Provide the (X, Y) coordinate of the cell's center where the given text is located.  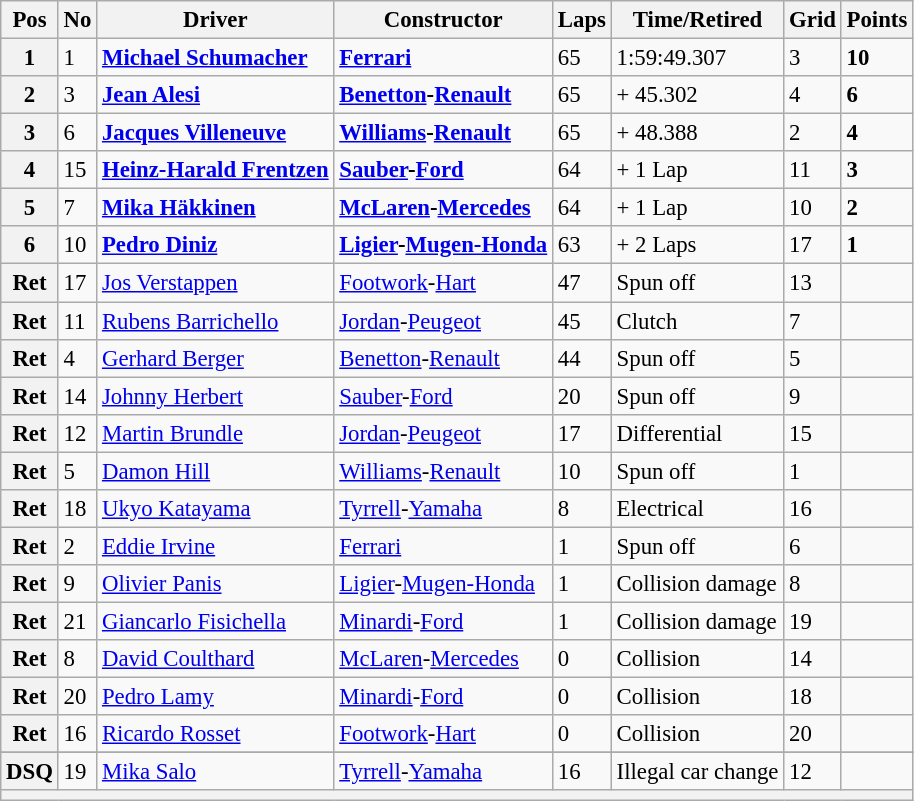
Ukyo Katayama (216, 509)
David Coulthard (216, 659)
Giancarlo Fisichella (216, 621)
Ricardo Rosset (216, 734)
Mika Salo (216, 772)
Differential (697, 433)
21 (77, 621)
Electrical (697, 509)
Heinz-Harald Frentzen (216, 170)
45 (582, 321)
Rubens Barrichello (216, 321)
Mika Häkkinen (216, 208)
Gerhard Berger (216, 358)
+ 45.302 (697, 95)
Time/Retired (697, 20)
+ 2 Laps (697, 245)
Pedro Lamy (216, 697)
Pos (30, 20)
Grid (812, 20)
44 (582, 358)
13 (812, 283)
No (77, 20)
Damon Hill (216, 471)
63 (582, 245)
DSQ (30, 772)
Laps (582, 20)
Points (876, 20)
Pedro Diniz (216, 245)
Clutch (697, 321)
Michael Schumacher (216, 58)
Olivier Panis (216, 584)
Johnny Herbert (216, 396)
Jos Verstappen (216, 283)
Driver (216, 20)
Jacques Villeneuve (216, 133)
1:59:49.307 (697, 58)
+ 48.388 (697, 133)
Constructor (444, 20)
Martin Brundle (216, 433)
Jean Alesi (216, 95)
47 (582, 283)
Eddie Irvine (216, 546)
Illegal car change (697, 772)
